Output the (X, Y) coordinate of the center of the cell containing the given text.  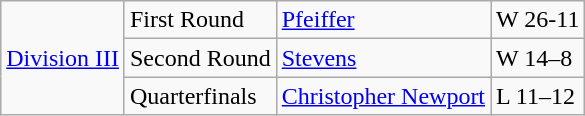
Christopher Newport (383, 96)
Division III (63, 58)
L 11–12 (538, 96)
W 14–8 (538, 58)
Second Round (200, 58)
W 26-11 (538, 20)
Quarterfinals (200, 96)
Pfeiffer (383, 20)
First Round (200, 20)
Stevens (383, 58)
